For the text-containing cell, return its midpoint in (X, Y) coordinate format. 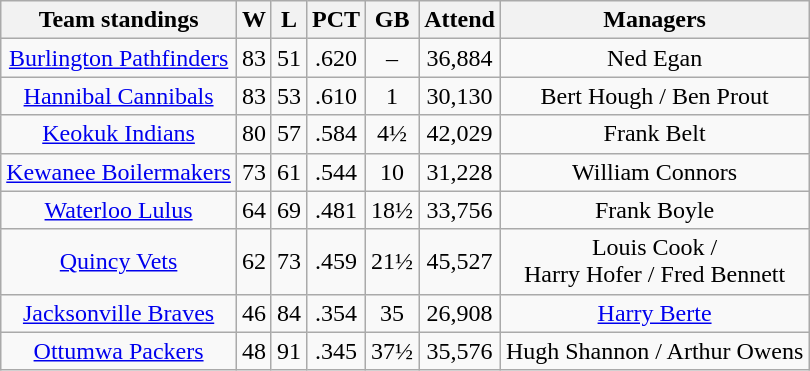
Jacksonville Braves (119, 313)
Waterloo Lulus (119, 210)
45,527 (460, 262)
.610 (336, 96)
42,029 (460, 134)
Managers (654, 20)
53 (288, 96)
26,908 (460, 313)
1 (392, 96)
35 (392, 313)
Ottumwa Packers (119, 351)
4½ (392, 134)
62 (254, 262)
Quincy Vets (119, 262)
Frank Belt (654, 134)
.354 (336, 313)
30,130 (460, 96)
61 (288, 172)
Louis Cook / Harry Hofer / Fred Bennett (654, 262)
GB (392, 20)
57 (288, 134)
80 (254, 134)
21½ (392, 262)
35,576 (460, 351)
Ned Egan (654, 58)
William Connors (654, 172)
Bert Hough / Ben Prout (654, 96)
51 (288, 58)
31,228 (460, 172)
Frank Boyle (654, 210)
84 (288, 313)
Keokuk Indians (119, 134)
.481 (336, 210)
18½ (392, 210)
Kewanee Boilermakers (119, 172)
L (288, 20)
91 (288, 351)
Hugh Shannon / Arthur Owens (654, 351)
36,884 (460, 58)
.544 (336, 172)
33,756 (460, 210)
Team standings (119, 20)
Burlington Pathfinders (119, 58)
Hannibal Cannibals (119, 96)
64 (254, 210)
48 (254, 351)
PCT (336, 20)
.620 (336, 58)
69 (288, 210)
.459 (336, 262)
.345 (336, 351)
Attend (460, 20)
37½ (392, 351)
Harry Berte (654, 313)
.584 (336, 134)
10 (392, 172)
– (392, 58)
W (254, 20)
46 (254, 313)
